Provide the (X, Y) coordinate of the cell's center where the given text is located.  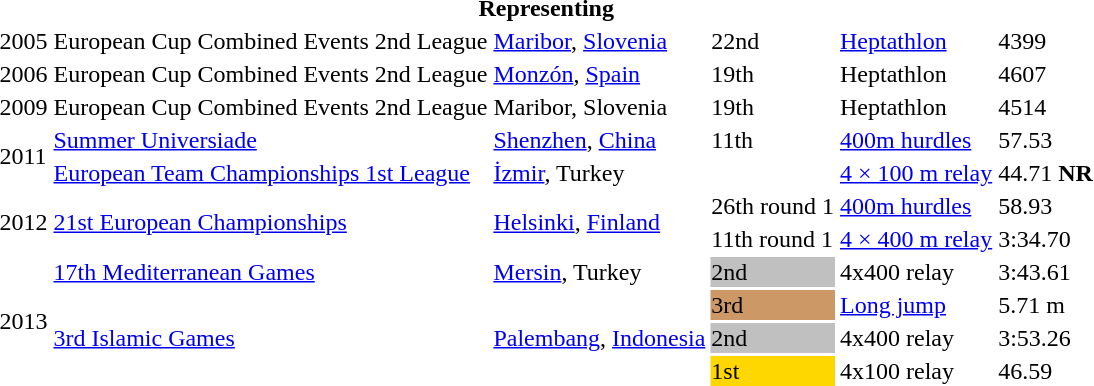
Summer Universiade (270, 140)
4 × 400 m relay (916, 239)
11th (773, 140)
Palembang, Indonesia (600, 338)
3rd (773, 305)
22nd (773, 41)
4x100 relay (916, 371)
1st (773, 371)
Helsinki, Finland (600, 222)
Monzón, Spain (600, 74)
İzmir, Turkey (600, 173)
21st European Championships (270, 222)
Long jump (916, 305)
26th round 1 (773, 206)
European Team Championships 1st League (270, 173)
4 × 100 m relay (916, 173)
Shenzhen, China (600, 140)
17th Mediterranean Games (270, 272)
11th round 1 (773, 239)
Mersin, Turkey (600, 272)
3rd Islamic Games (270, 338)
